For the text-containing cell, return its midpoint in (x, y) coordinate format. 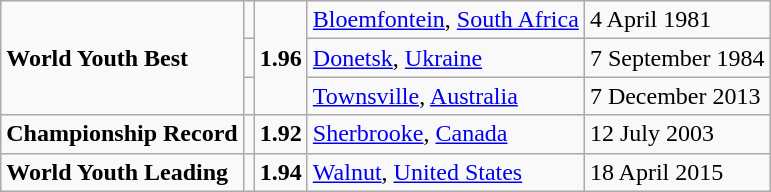
Walnut, United States (446, 172)
1.92 (280, 134)
Donetsk, Ukraine (446, 58)
7 December 2013 (677, 96)
Bloemfontein, South Africa (446, 20)
4 April 1981 (677, 20)
World Youth Best (122, 58)
12 July 2003 (677, 134)
Townsville, Australia (446, 96)
Sherbrooke, Canada (446, 134)
1.96 (280, 58)
World Youth Leading (122, 172)
Championship Record (122, 134)
1.94 (280, 172)
18 April 2015 (677, 172)
7 September 1984 (677, 58)
